Determine the [x, y] coordinate at the center of the cell enclosing the given text.  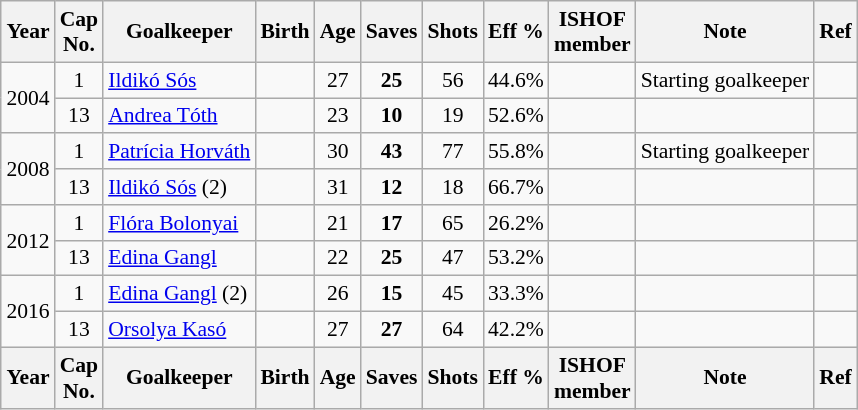
Ildikó Sós [179, 80]
66.7% [516, 187]
2004 [28, 98]
12 [392, 187]
17 [392, 223]
33.3% [516, 294]
15 [392, 294]
Edina Gangl (2) [179, 294]
65 [452, 223]
Edina Gangl [179, 258]
18 [452, 187]
Patrícia Horváth [179, 152]
77 [452, 152]
45 [452, 294]
56 [452, 80]
19 [452, 116]
26.2% [516, 223]
2008 [28, 170]
10 [392, 116]
47 [452, 258]
26 [338, 294]
44.6% [516, 80]
23 [338, 116]
52.6% [516, 116]
Orsolya Kasó [179, 330]
30 [338, 152]
53.2% [516, 258]
55.8% [516, 152]
2012 [28, 240]
64 [452, 330]
21 [338, 223]
22 [338, 258]
Flóra Bolonyai [179, 223]
43 [392, 152]
Ildikó Sós (2) [179, 187]
Andrea Tóth [179, 116]
31 [338, 187]
2016 [28, 312]
42.2% [516, 330]
